Identify which cell holds the provided text, then report its [X, Y] central coordinate. 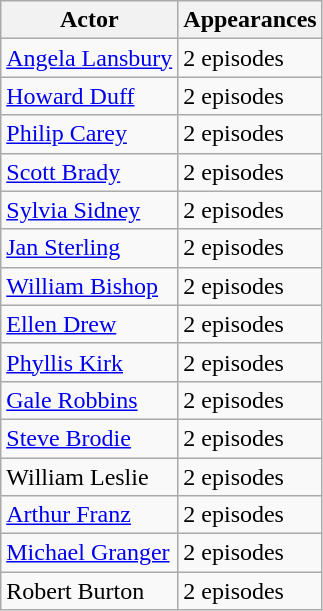
Jan Sterling [90, 248]
William Leslie [90, 477]
Steve Brodie [90, 438]
Angela Lansbury [90, 58]
Philip Carey [90, 134]
Sylvia Sidney [90, 210]
Phyllis Kirk [90, 362]
Arthur Franz [90, 515]
Howard Duff [90, 96]
Michael Granger [90, 553]
William Bishop [90, 286]
Gale Robbins [90, 400]
Actor [90, 20]
Robert Burton [90, 591]
Ellen Drew [90, 324]
Appearances [250, 20]
Scott Brady [90, 172]
